Return [x, y] of the center of cell containing provided text 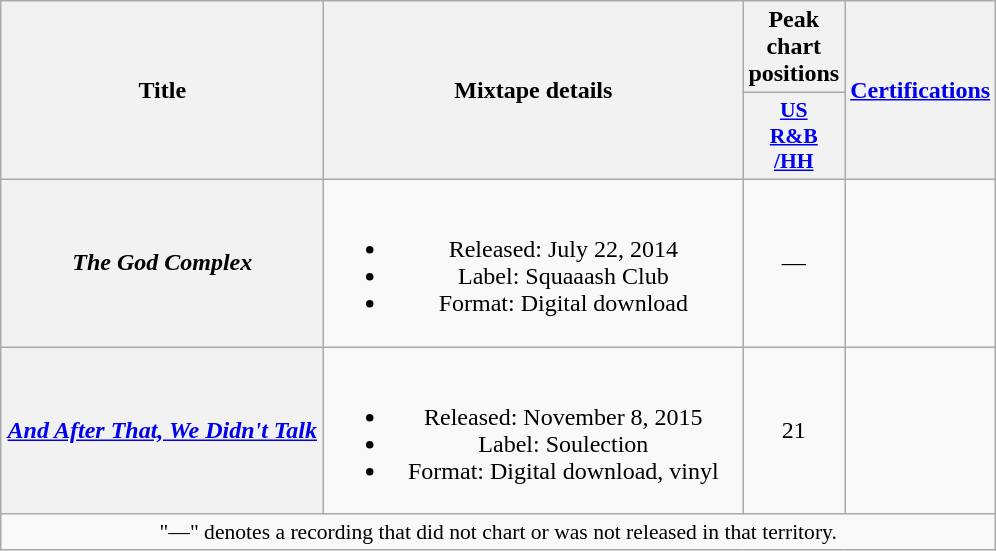
And After That, We Didn't Talk [162, 430]
Peak chart positions [794, 47]
Released: July 22, 2014Label: Squaaash ClubFormat: Digital download [534, 262]
"—" denotes a recording that did not chart or was not released in that territory. [498, 532]
21 [794, 430]
Title [162, 90]
USR&B/HH [794, 136]
— [794, 262]
Certifications [920, 90]
The God Complex [162, 262]
Released: November 8, 2015Label: SoulectionFormat: Digital download, vinyl [534, 430]
Mixtape details [534, 90]
